From the cell containing the given text, extract its center point as [x, y] coordinate. 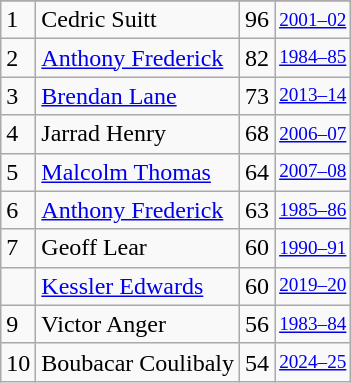
Malcolm Thomas [138, 172]
9 [18, 324]
2006–07 [313, 134]
68 [258, 134]
2001–02 [313, 20]
1984–85 [313, 58]
1 [18, 20]
2 [18, 58]
96 [258, 20]
3 [18, 96]
2019–20 [313, 286]
63 [258, 210]
1985–86 [313, 210]
Boubacar Coulibaly [138, 362]
4 [18, 134]
2013–14 [313, 96]
10 [18, 362]
Kessler Edwards [138, 286]
82 [258, 58]
Geoff Lear [138, 248]
Victor Anger [138, 324]
7 [18, 248]
5 [18, 172]
64 [258, 172]
1990–91 [313, 248]
2007–08 [313, 172]
54 [258, 362]
2024–25 [313, 362]
6 [18, 210]
Jarrad Henry [138, 134]
Brendan Lane [138, 96]
Cedric Suitt [138, 20]
73 [258, 96]
56 [258, 324]
1983–84 [313, 324]
